Search for the cell housing the specified text and yield its [x, y] center coordinate. 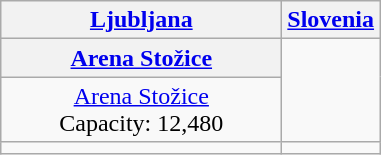
Slovenia [331, 20]
Arena Stožice [142, 58]
Arena StožiceCapacity: 12,480 [142, 110]
Ljubljana [142, 20]
